Detect which cell encompasses the target text, then output its [X, Y] center coordinate. 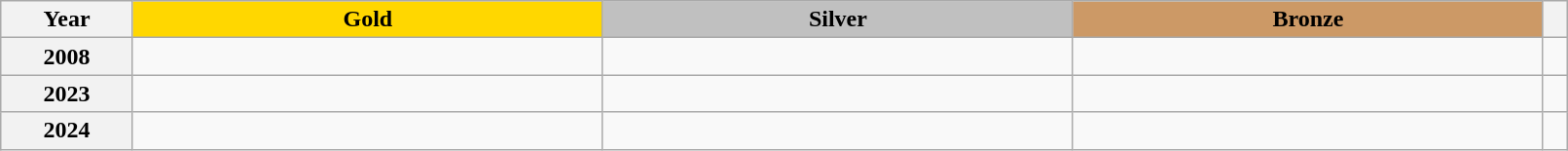
2023 [67, 94]
2008 [67, 57]
Silver [837, 19]
Gold [368, 19]
2024 [67, 131]
Year [67, 19]
Bronze [1308, 19]
